Scan for the cell matching the given text and deliver its (X, Y) coordinate at center. 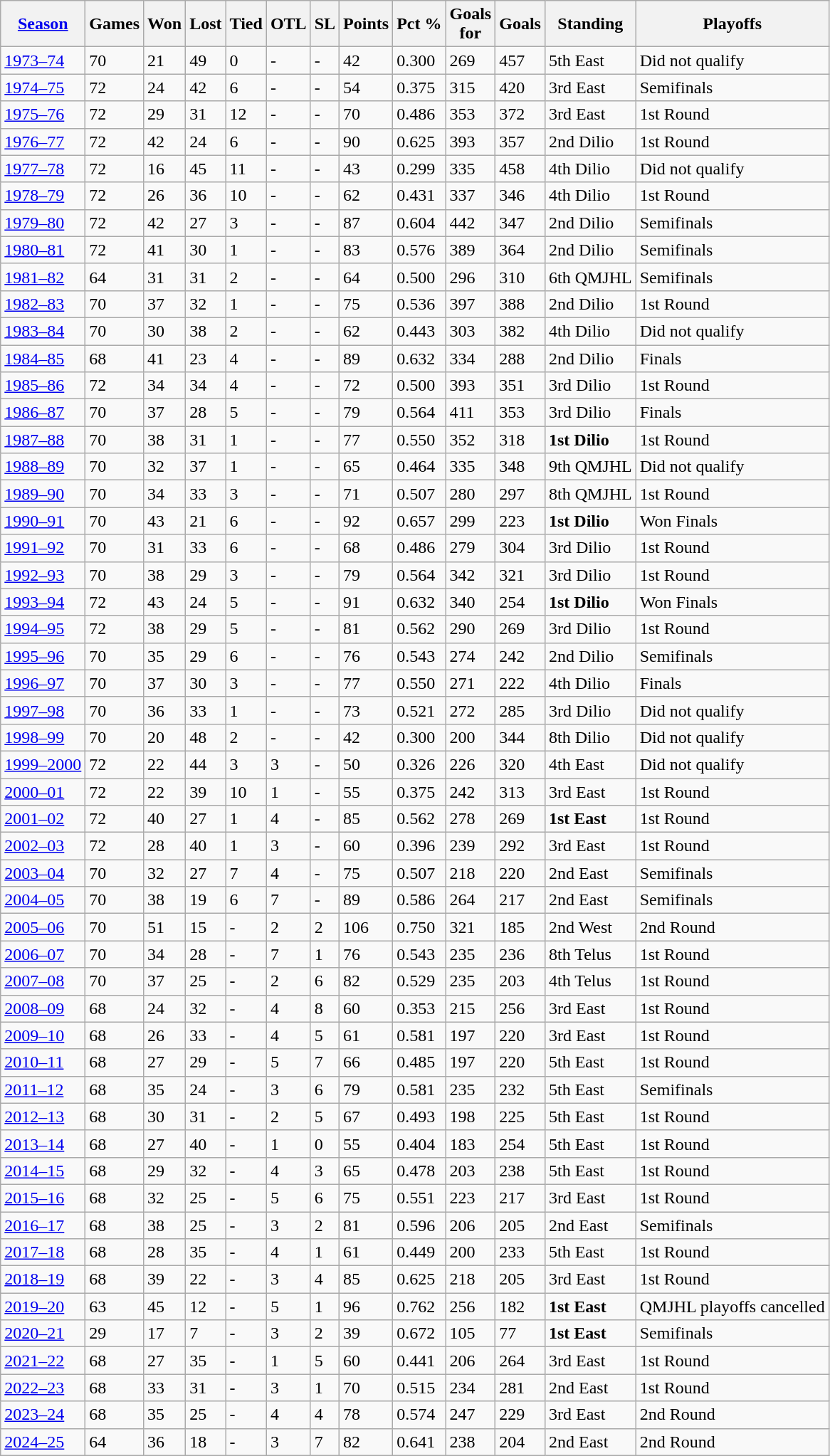
44 (206, 764)
SL (325, 24)
1983–84 (43, 331)
222 (520, 683)
0.515 (419, 1388)
83 (366, 250)
344 (520, 737)
303 (471, 331)
0.478 (419, 1171)
105 (471, 1334)
4th East (590, 764)
304 (520, 548)
215 (471, 1008)
0.464 (419, 467)
0.485 (419, 1062)
1998–99 (43, 737)
Pct % (419, 24)
239 (471, 846)
106 (366, 927)
297 (520, 494)
2009–10 (43, 1035)
2003–04 (43, 873)
8th Telus (590, 954)
1982–83 (43, 304)
6th QMJHL (590, 277)
382 (520, 331)
388 (520, 304)
337 (471, 196)
204 (520, 1442)
1997–98 (43, 710)
198 (471, 1117)
2022–23 (43, 1388)
0.493 (419, 1117)
285 (520, 710)
236 (520, 954)
1979–80 (43, 223)
0.529 (419, 981)
0.576 (419, 250)
278 (471, 819)
2015–16 (43, 1198)
357 (520, 142)
2005–06 (43, 927)
1990–91 (43, 521)
1980–81 (43, 250)
2020–21 (43, 1334)
54 (366, 88)
351 (520, 386)
2001–02 (43, 819)
2006–07 (43, 954)
1991–92 (43, 548)
0.521 (419, 710)
271 (471, 683)
372 (520, 115)
1976–77 (43, 142)
17 (165, 1334)
8 (325, 1008)
0.574 (419, 1415)
281 (520, 1388)
0.326 (419, 764)
2011–12 (43, 1090)
4th Telus (590, 981)
0.441 (419, 1361)
78 (366, 1415)
92 (366, 521)
0.672 (419, 1334)
2014–15 (43, 1171)
QMJHL playoffs cancelled (732, 1307)
2008–09 (43, 1008)
279 (471, 548)
0.657 (419, 521)
457 (520, 60)
2010–11 (43, 1062)
2018–19 (43, 1280)
73 (366, 710)
411 (471, 413)
Goalsfor (471, 24)
234 (471, 1388)
229 (520, 1415)
185 (520, 927)
1974–75 (43, 88)
20 (165, 737)
233 (520, 1252)
8th QMJHL (590, 494)
1993–94 (43, 602)
0.353 (419, 1008)
Games (115, 24)
2024–25 (43, 1442)
2016–17 (43, 1225)
Playoffs (732, 24)
2007–08 (43, 981)
364 (520, 250)
183 (471, 1144)
1984–85 (43, 358)
0.449 (419, 1252)
232 (520, 1090)
0.596 (419, 1225)
318 (520, 440)
340 (471, 602)
19 (206, 900)
1988–89 (43, 467)
0.604 (419, 223)
226 (471, 764)
0.762 (419, 1307)
1986–87 (43, 413)
1994–95 (43, 629)
296 (471, 277)
OTL (288, 24)
352 (471, 440)
0.536 (419, 304)
0.551 (419, 1198)
0.299 (419, 169)
288 (520, 358)
347 (520, 223)
8th Dilio (590, 737)
1973–74 (43, 60)
0.404 (419, 1144)
247 (471, 1415)
48 (206, 737)
Points (366, 24)
67 (366, 1117)
1992–93 (43, 575)
0.443 (419, 331)
1995–96 (43, 656)
280 (471, 494)
1999–2000 (43, 764)
1985–86 (43, 386)
16 (165, 169)
2017–18 (43, 1252)
320 (520, 764)
51 (165, 927)
11 (246, 169)
1996–97 (43, 683)
299 (471, 521)
397 (471, 304)
274 (471, 656)
Goals (520, 24)
91 (366, 602)
90 (366, 142)
2004–05 (43, 900)
Lost (206, 24)
2023–24 (43, 1415)
348 (520, 467)
0.396 (419, 846)
2021–22 (43, 1361)
225 (520, 1117)
87 (366, 223)
2002–03 (43, 846)
18 (206, 1442)
50 (366, 764)
342 (471, 575)
0.750 (419, 927)
96 (366, 1307)
290 (471, 629)
292 (520, 846)
23 (206, 358)
389 (471, 250)
63 (115, 1307)
0.431 (419, 196)
2000–01 (43, 792)
313 (520, 792)
420 (520, 88)
2013–14 (43, 1144)
1977–78 (43, 169)
71 (366, 494)
Season (43, 24)
Won (165, 24)
458 (520, 169)
2nd West (590, 927)
1978–79 (43, 196)
2012–13 (43, 1117)
1981–82 (43, 277)
Tied (246, 24)
442 (471, 223)
0.586 (419, 900)
272 (471, 710)
182 (520, 1307)
9th QMJHL (590, 467)
15 (206, 927)
1975–76 (43, 115)
1987–88 (43, 440)
66 (366, 1062)
2019–20 (43, 1307)
1989–90 (43, 494)
315 (471, 88)
0.641 (419, 1442)
334 (471, 358)
346 (520, 196)
310 (520, 277)
Standing (590, 24)
49 (206, 60)
